Locate the cell with the specified text and output its (X, Y) center coordinate. 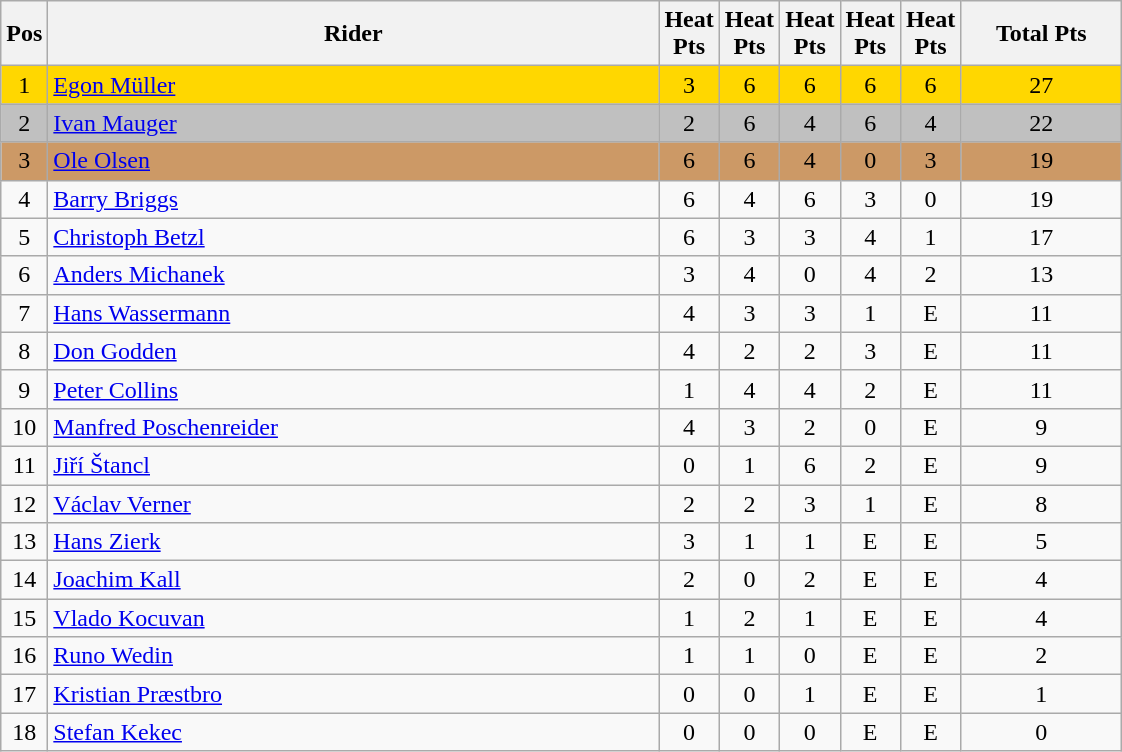
Peter Collins (354, 389)
Hans Wassermann (354, 313)
Ivan Mauger (354, 123)
18 (24, 732)
Runo Wedin (354, 656)
Ole Olsen (354, 161)
27 (1042, 85)
10 (24, 427)
Manfred Poschenreider (354, 427)
Hans Zierk (354, 542)
Rider (354, 34)
Barry Briggs (354, 199)
Stefan Kekec (354, 732)
12 (24, 503)
15 (24, 618)
Vlado Kocuvan (354, 618)
Christoph Betzl (354, 237)
Joachim Kall (354, 580)
Total Pts (1042, 34)
Jiří Štancl (354, 465)
Egon Müller (354, 85)
Don Godden (354, 351)
22 (1042, 123)
Pos (24, 34)
7 (24, 313)
16 (24, 656)
Anders Michanek (354, 275)
14 (24, 580)
Kristian Præstbro (354, 694)
Václav Verner (354, 503)
